Find where the given text appears and provide that cell's center as (x, y) coordinate. 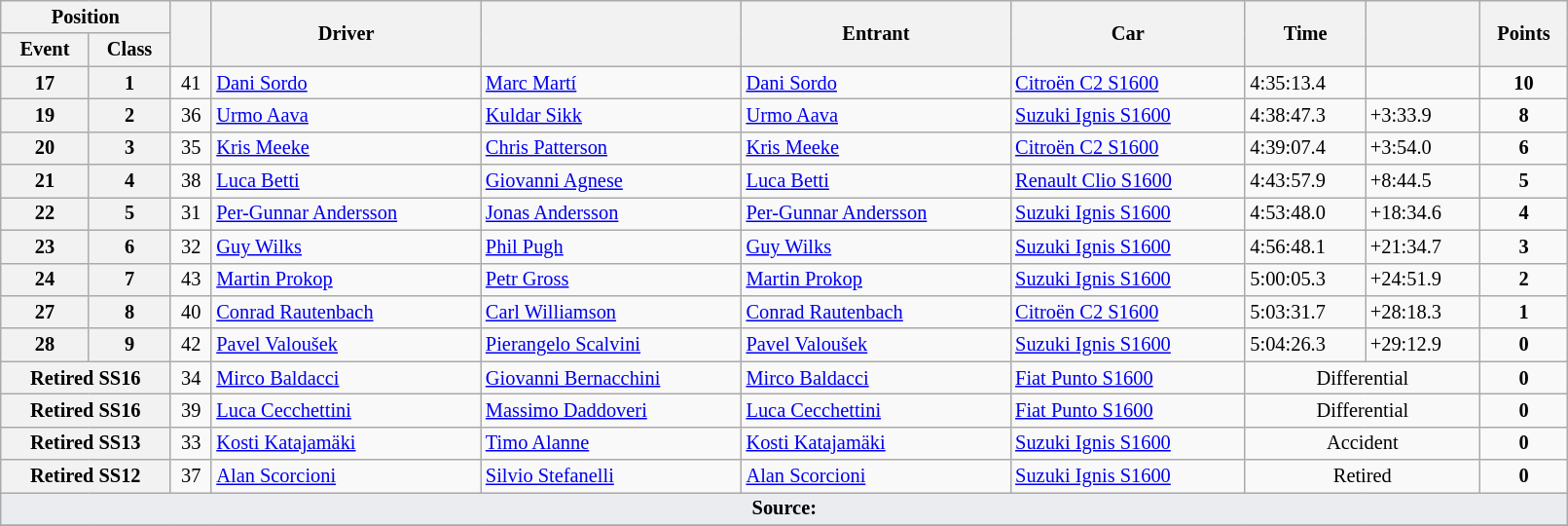
Retired SS12 (86, 476)
5:03:31.7 (1304, 312)
Silvio Stefanelli (611, 476)
39 (191, 410)
23 (45, 246)
Renault Clio S1600 (1127, 181)
7 (129, 280)
5:00:05.3 (1304, 280)
Massimo Daddoveri (611, 410)
4:53:48.0 (1304, 213)
Car (1127, 33)
+28:18.3 (1423, 312)
Class (129, 50)
32 (191, 246)
Source: (784, 508)
Timo Alanne (611, 443)
+3:33.9 (1423, 115)
5:04:26.3 (1304, 345)
22 (45, 213)
41 (191, 83)
Jonas Andersson (611, 213)
Carl Williamson (611, 312)
4:43:57.9 (1304, 181)
+24:51.9 (1423, 280)
Points (1524, 33)
Retired (1363, 476)
37 (191, 476)
24 (45, 280)
19 (45, 115)
+8:44.5 (1423, 181)
4:38:47.3 (1304, 115)
Petr Gross (611, 280)
17 (45, 83)
Kuldar Sikk (611, 115)
33 (191, 443)
+21:34.7 (1423, 246)
Accident (1363, 443)
21 (45, 181)
4:56:48.1 (1304, 246)
42 (191, 345)
Giovanni Agnese (611, 181)
36 (191, 115)
Driver (346, 33)
31 (191, 213)
Retired SS13 (86, 443)
Position (86, 17)
34 (191, 378)
+18:34.6 (1423, 213)
Marc Martí (611, 83)
35 (191, 148)
28 (45, 345)
43 (191, 280)
+29:12.9 (1423, 345)
4:35:13.4 (1304, 83)
27 (45, 312)
40 (191, 312)
Chris Patterson (611, 148)
Event (45, 50)
20 (45, 148)
9 (129, 345)
4:39:07.4 (1304, 148)
+3:54.0 (1423, 148)
Phil Pugh (611, 246)
Entrant (876, 33)
Time (1304, 33)
10 (1524, 83)
Giovanni Bernacchini (611, 378)
38 (191, 181)
Pierangelo Scalvini (611, 345)
